Extract the (x, y) coordinate from the center of the cell holding the provided text.  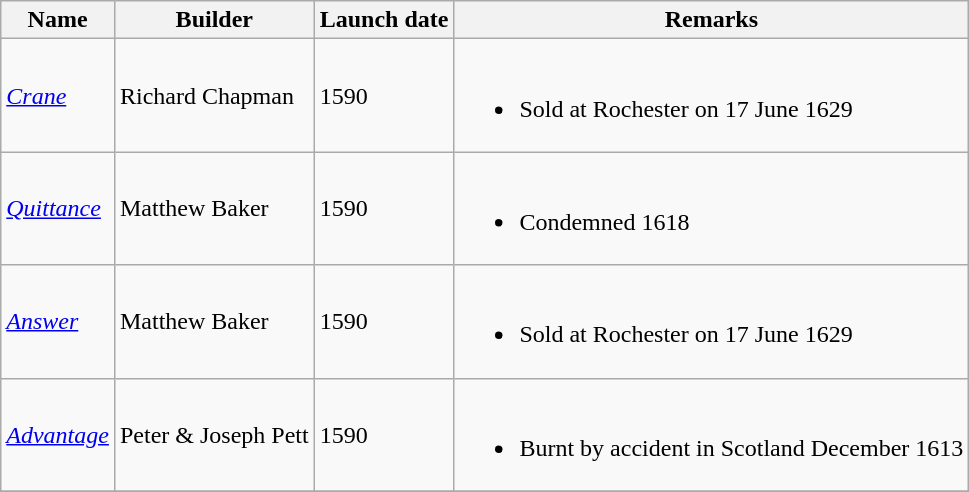
Remarks (712, 20)
Crane (58, 96)
Quittance (58, 208)
Peter & Joseph Pett (214, 434)
Launch date (384, 20)
Richard Chapman (214, 96)
Burnt by accident in Scotland December 1613 (712, 434)
Answer (58, 322)
Advantage (58, 434)
Name (58, 20)
Condemned 1618 (712, 208)
Builder (214, 20)
